Locate the cell with the specified text and output its (x, y) center coordinate. 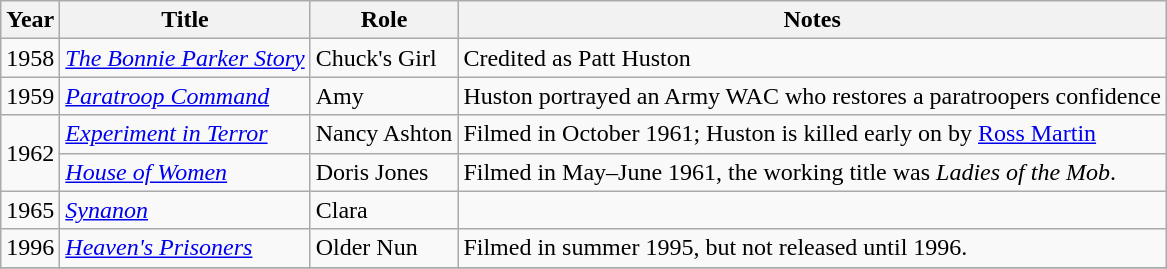
Filmed in May–June 1961, the working title was Ladies of the Mob. (812, 172)
Amy (384, 96)
1959 (30, 96)
Clara (384, 210)
Huston portrayed an Army WAC who restores a paratroopers confidence (812, 96)
House of Women (185, 172)
Year (30, 20)
Chuck's Girl (384, 58)
1962 (30, 153)
Credited as Patt Huston (812, 58)
Filmed in October 1961; Huston is killed early on by Ross Martin (812, 134)
Filmed in summer 1995, but not released until 1996. (812, 248)
Doris Jones (384, 172)
Notes (812, 20)
Experiment in Terror (185, 134)
Nancy Ashton (384, 134)
Heaven's Prisoners (185, 248)
1958 (30, 58)
Paratroop Command (185, 96)
Title (185, 20)
Synanon (185, 210)
1965 (30, 210)
The Bonnie Parker Story (185, 58)
1996 (30, 248)
Role (384, 20)
Older Nun (384, 248)
